Return the (x, y) coordinate for the center point of the cell that contains the specified text.  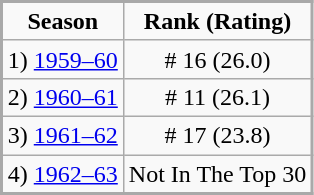
4) 1962–63 (63, 174)
1) 1959–60 (63, 59)
# 16 (26.0) (218, 59)
# 17 (23.8) (218, 135)
3) 1961–62 (63, 135)
2) 1960–61 (63, 97)
Not In The Top 30 (218, 174)
Season (63, 22)
# 11 (26.1) (218, 97)
Rank (Rating) (218, 22)
